Search for the cell housing the specified text and yield its (x, y) center coordinate. 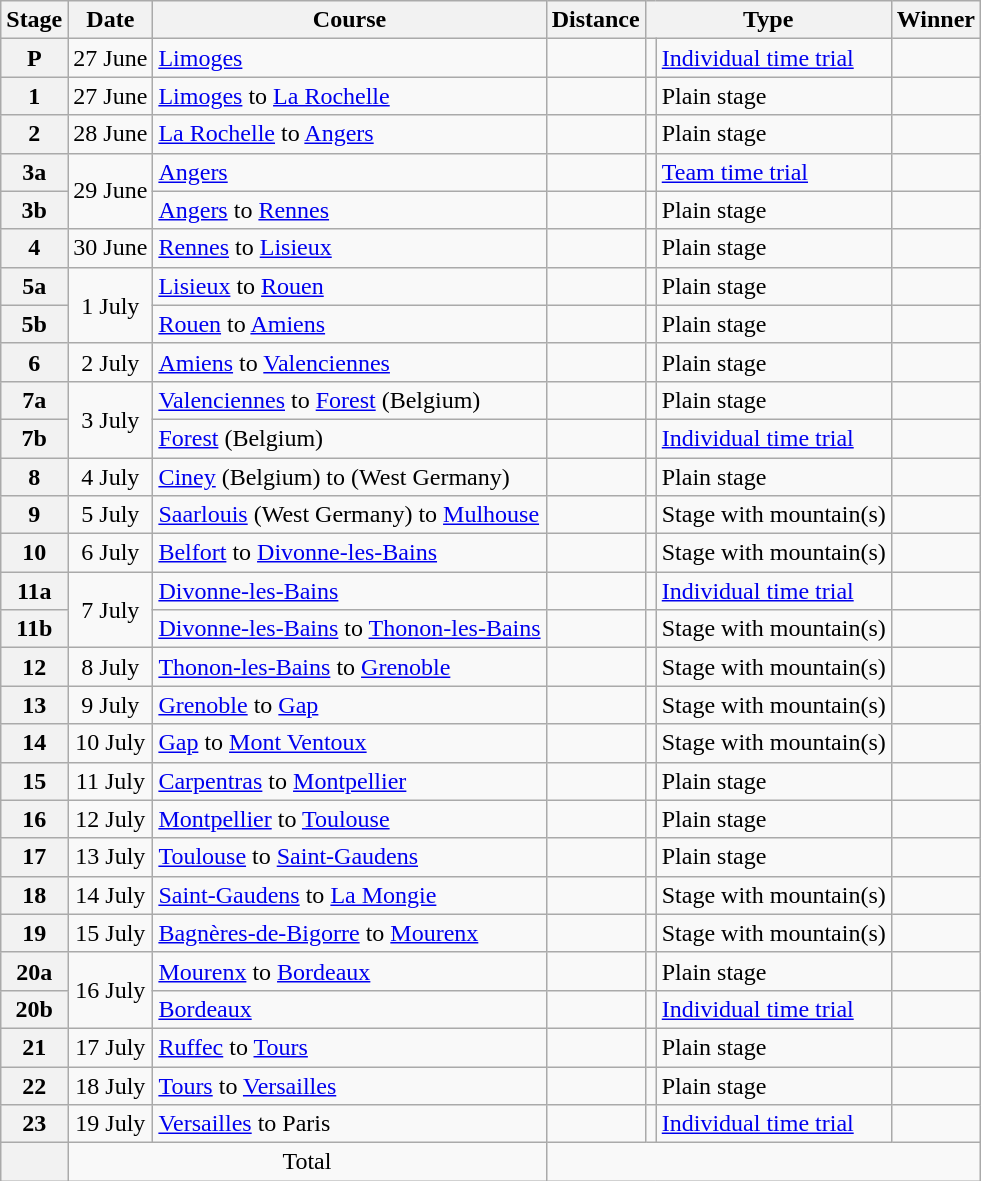
Versailles to Paris (350, 1124)
4 July (110, 477)
Limoges to La Rochelle (350, 96)
Mourenx to Bordeaux (350, 971)
Saint-Gaudens to La Mongie (350, 895)
Gap to Mont Ventoux (350, 743)
12 (34, 667)
4 (34, 248)
12 July (110, 819)
Team time trial (774, 172)
14 (34, 743)
17 July (110, 1047)
20a (34, 971)
Forest (Belgium) (350, 438)
7 July (110, 610)
La Rochelle to Angers (350, 134)
1 July (110, 305)
18 July (110, 1085)
21 (34, 1047)
8 July (110, 667)
Grenoble to Gap (350, 705)
P (34, 58)
Rouen to Amiens (350, 324)
Ruffec to Tours (350, 1047)
Bagnères-de-Bigorre to Mourenx (350, 933)
Carpentras to Montpellier (350, 781)
Saarlouis (West Germany) to Mulhouse (350, 515)
Divonne-les-Bains (350, 591)
9 July (110, 705)
Thonon-les-Bains to Grenoble (350, 667)
20b (34, 1009)
19 (34, 933)
6 (34, 362)
Valenciennes to Forest (Belgium) (350, 400)
10 July (110, 743)
15 (34, 781)
3b (34, 210)
16 July (110, 990)
Limoges (350, 58)
7a (34, 400)
9 (34, 515)
Ciney (Belgium) to (West Germany) (350, 477)
28 June (110, 134)
1 (34, 96)
18 (34, 895)
2 (34, 134)
16 (34, 819)
13 (34, 705)
10 (34, 553)
Angers to Rennes (350, 210)
Date (110, 20)
5b (34, 324)
30 June (110, 248)
13 July (110, 857)
Divonne-les-Bains to Thonon-les-Bains (350, 629)
29 June (110, 191)
Winner (936, 20)
3a (34, 172)
Bordeaux (350, 1009)
5a (34, 286)
Toulouse to Saint-Gaudens (350, 857)
Distance (596, 20)
Montpellier to Toulouse (350, 819)
11a (34, 591)
Amiens to Valenciennes (350, 362)
Tours to Versailles (350, 1085)
Stage (34, 20)
15 July (110, 933)
3 July (110, 419)
19 July (110, 1124)
17 (34, 857)
Angers (350, 172)
8 (34, 477)
Course (350, 20)
Type (768, 20)
11 July (110, 781)
Total (307, 1162)
11b (34, 629)
22 (34, 1085)
Rennes to Lisieux (350, 248)
23 (34, 1124)
14 July (110, 895)
6 July (110, 553)
5 July (110, 515)
Lisieux to Rouen (350, 286)
2 July (110, 362)
7b (34, 438)
Belfort to Divonne-les-Bains (350, 553)
